Pinpoint the cell where the given text exists, returning its (x, y) midpoint coordinate. 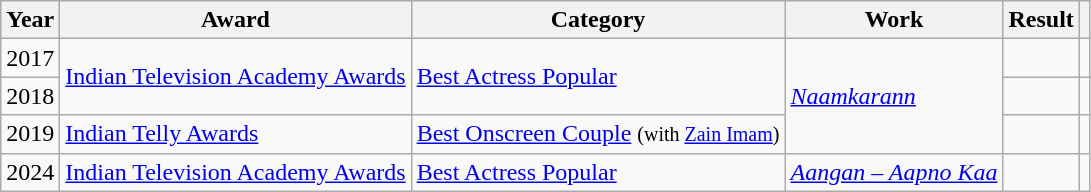
2024 (30, 172)
2019 (30, 134)
Award (236, 20)
Category (598, 20)
Result (1041, 20)
Year (30, 20)
2018 (30, 96)
2017 (30, 58)
Naamkarann (894, 96)
Best Onscreen Couple (with Zain Imam) (598, 134)
Work (894, 20)
Indian Telly Awards (236, 134)
Aangan – Aapno Kaa (894, 172)
